Provide the [x, y] coordinate of the cell's center where the given text is located.  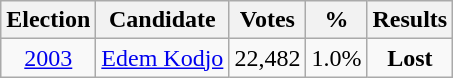
% [336, 20]
22,482 [268, 58]
2003 [48, 58]
Results [410, 20]
Candidate [162, 20]
1.0% [336, 58]
Election [48, 20]
Lost [410, 58]
Votes [268, 20]
Edem Kodjo [162, 58]
